Determine the (X, Y) coordinate at the center of the cell enclosing the given text.  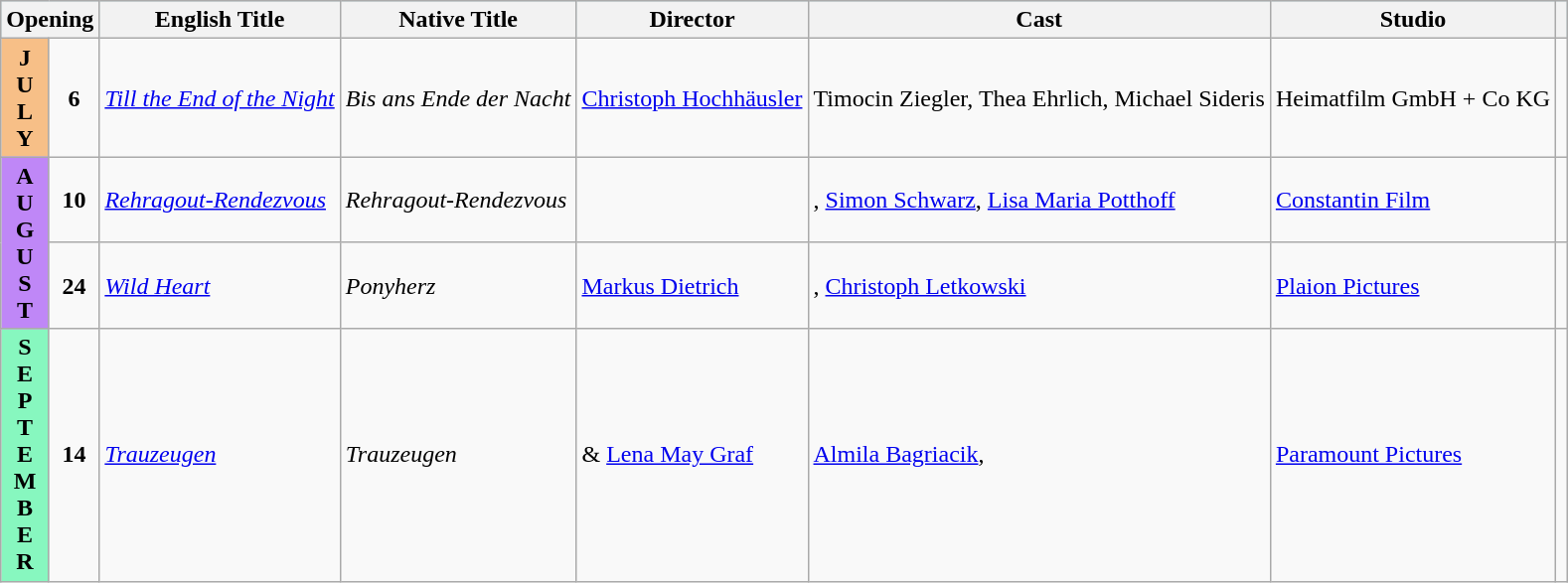
24 (74, 286)
Markus Dietrich (692, 286)
Christoph Hochhäusler (692, 97)
Till the End of the Night (220, 97)
Director (692, 20)
AUGUST (26, 242)
SEPTEMBER (26, 455)
& Lena May Graf (692, 455)
Ponyherz (458, 286)
6 (74, 97)
Constantin Film (1413, 201)
Native Title (458, 20)
Paramount Pictures (1413, 455)
, Christoph Letkowski (1039, 286)
Plaion Pictures (1413, 286)
Timocin Ziegler, Thea Ehrlich, Michael Sideris (1039, 97)
Almila Bagriacik, (1039, 455)
, Simon Schwarz, Lisa Maria Potthoff (1039, 201)
Wild Heart (220, 286)
Studio (1413, 20)
Cast (1039, 20)
Bis ans Ende der Nacht (458, 97)
Opening (50, 20)
10 (74, 201)
JULY (26, 97)
Heimatfilm GmbH + Co KG (1413, 97)
14 (74, 455)
English Title (220, 20)
